Capture the cell that displays the provided text and extract its (x, y) central coordinate. 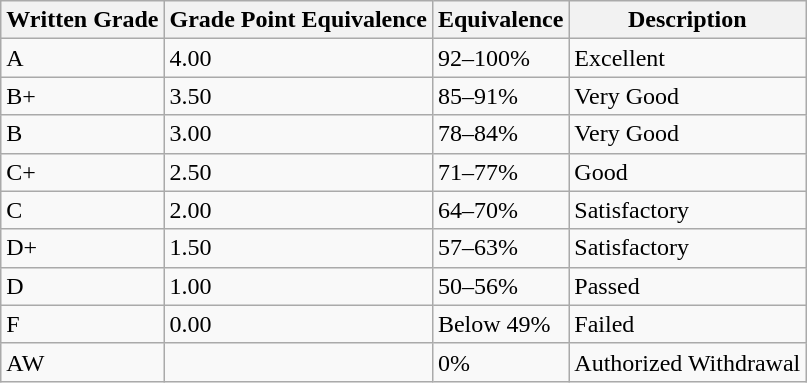
3.00 (298, 134)
3.50 (298, 96)
Description (688, 20)
85–91% (500, 96)
Passed (688, 286)
D (82, 286)
78–84% (500, 134)
B+ (82, 96)
0% (500, 362)
Below 49% (500, 324)
2.00 (298, 210)
D+ (82, 248)
57–63% (500, 248)
0.00 (298, 324)
92–100% (500, 58)
Good (688, 172)
64–70% (500, 210)
1.00 (298, 286)
71–77% (500, 172)
1.50 (298, 248)
50–56% (500, 286)
Grade Point Equivalence (298, 20)
F (82, 324)
C (82, 210)
4.00 (298, 58)
Equivalence (500, 20)
Failed (688, 324)
B (82, 134)
C+ (82, 172)
Written Grade (82, 20)
Excellent (688, 58)
Authorized Withdrawal (688, 362)
2.50 (298, 172)
A (82, 58)
AW (82, 362)
